Pinpoint the cell where the given text exists, returning its (x, y) midpoint coordinate. 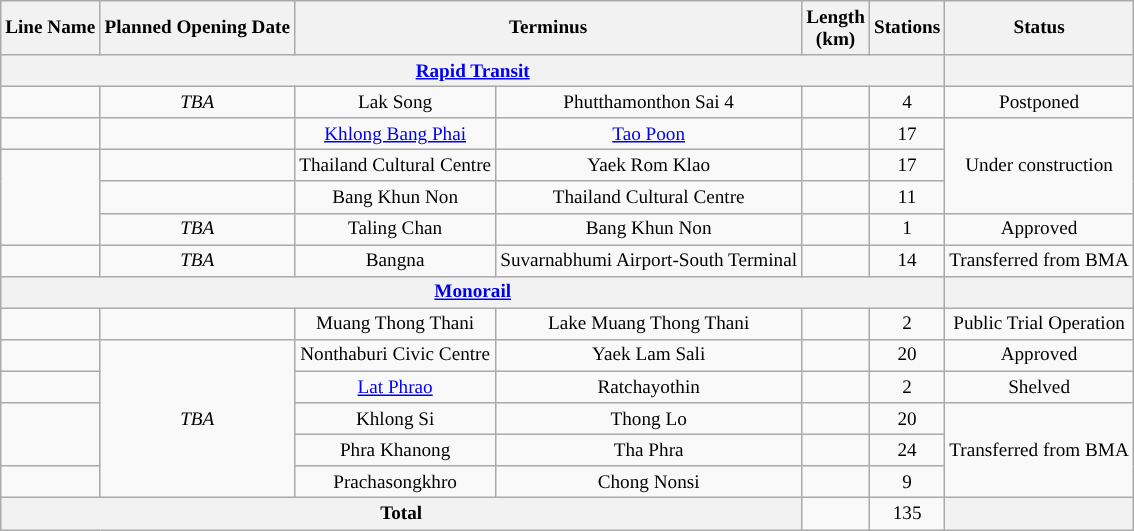
Planned Opening Date (198, 28)
Phra Khanong (396, 451)
4 (906, 103)
Nonthaburi Civic Centre (396, 356)
14 (906, 261)
Stations (906, 28)
Suvarnabhumi Airport-South Terminal (649, 261)
Khlong Si (396, 419)
Khlong Bang Phai (396, 134)
Terminus (548, 28)
Tha Phra (649, 451)
Length(km) (836, 28)
Prachasongkhro (396, 482)
Lat Phrao (396, 387)
Shelved (1040, 387)
Lak Song (396, 103)
24 (906, 451)
Tao Poon (649, 134)
Muang Thong Thani (396, 324)
135 (906, 514)
1 (906, 229)
Phutthamonthon Sai 4 (649, 103)
Yaek Lam Sali (649, 356)
Ratchayothin (649, 387)
Chong Nonsi (649, 482)
Line Name (50, 28)
Under construction (1040, 166)
Thong Lo (649, 419)
11 (906, 197)
Monorail (473, 292)
Taling Chan (396, 229)
Postponed (1040, 103)
Yaek Rom Klao (649, 166)
9 (906, 482)
Total (402, 514)
Public Trial Operation (1040, 324)
Status (1040, 28)
Lake Muang Thong Thani (649, 324)
Rapid Transit (473, 71)
Bangna (396, 261)
